From the cell containing the given text, extract its center point as [x, y] coordinate. 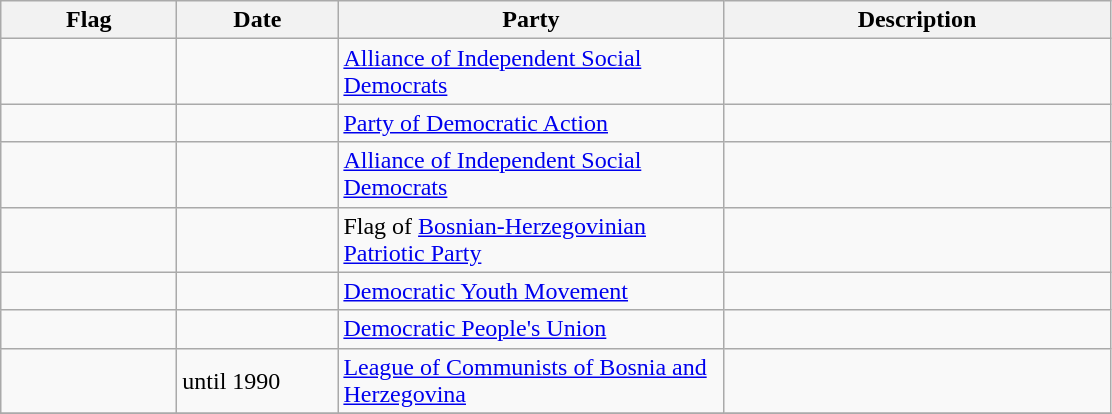
Democratic Youth Movement [531, 291]
Flag [89, 20]
Democratic People's Union [531, 329]
League of Communists of Bosnia and Herzegovina [531, 380]
Party [531, 20]
Date [258, 20]
Flag of Bosnian-Herzegovinian Patriotic Party [531, 240]
Party of Democratic Action [531, 123]
Description [917, 20]
until 1990 [258, 380]
